Locate the cell with the specified text and output its [X, Y] center coordinate. 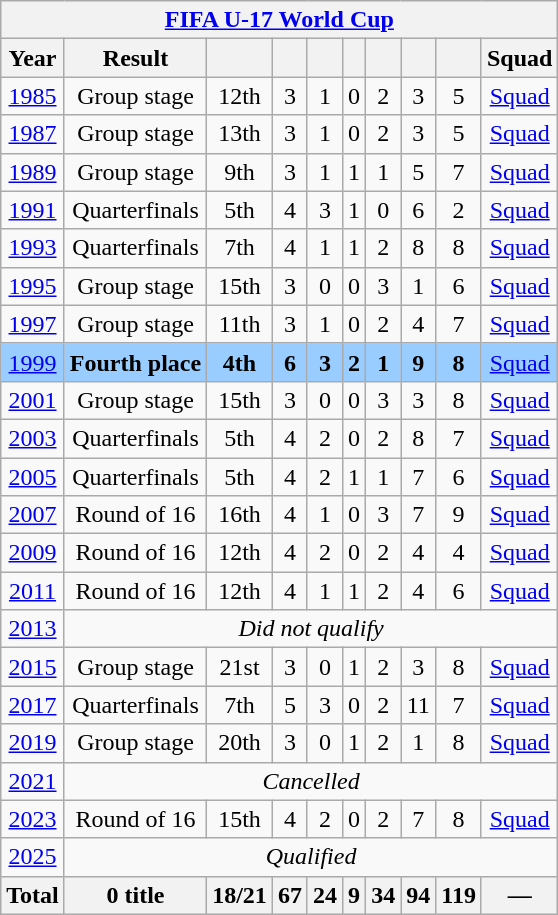
1985 [33, 96]
Qualified [311, 857]
1991 [33, 210]
Fourth place [135, 362]
16th [240, 515]
1987 [33, 134]
Year [33, 58]
4th [240, 362]
2025 [33, 857]
2005 [33, 477]
FIFA U-17 World Cup [280, 20]
18/21 [240, 895]
1993 [33, 248]
0 title [135, 895]
11th [240, 324]
1999 [33, 362]
21st [240, 667]
2001 [33, 400]
2021 [33, 781]
2009 [33, 553]
13th [240, 134]
34 [384, 895]
— [519, 895]
2015 [33, 667]
Did not qualify [311, 629]
1995 [33, 286]
Total [33, 895]
94 [418, 895]
Result [135, 58]
2011 [33, 591]
24 [324, 895]
1989 [33, 172]
2007 [33, 515]
11 [418, 705]
2017 [33, 705]
2023 [33, 819]
119 [459, 895]
Cancelled [311, 781]
2019 [33, 743]
1997 [33, 324]
20th [240, 743]
2003 [33, 438]
9th [240, 172]
2013 [33, 629]
67 [290, 895]
